Detect which cell encompasses the target text, then output its (X, Y) center coordinate. 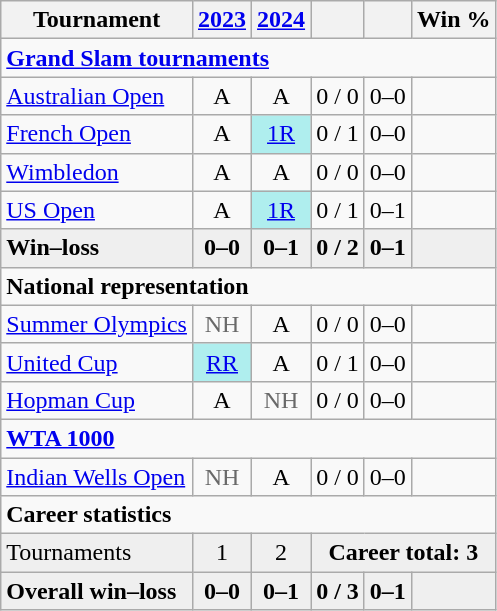
Overall win–loss (97, 591)
United Cup (97, 362)
2023 (222, 20)
2024 (282, 20)
National representation (248, 286)
0 / 3 (338, 591)
Australian Open (97, 96)
US Open (97, 210)
Career total: 3 (404, 553)
Win–loss (97, 248)
Indian Wells Open (97, 477)
Tournaments (97, 553)
Summer Olympics (97, 324)
RR (222, 362)
Grand Slam tournaments (248, 58)
WTA 1000 (248, 438)
French Open (97, 134)
0 / 2 (338, 248)
Win % (454, 20)
2 (282, 553)
Wimbledon (97, 172)
Hopman Cup (97, 400)
Tournament (97, 20)
1 (222, 553)
Career statistics (248, 515)
